Extract the [X, Y] coordinate from the center of the cell holding the provided text.  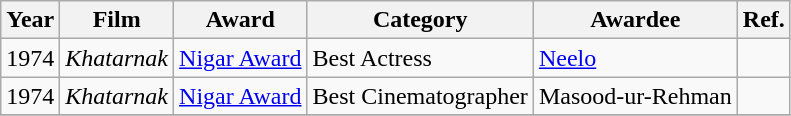
Awardee [635, 20]
Best Cinematographer [420, 96]
Film [117, 20]
Year [30, 20]
Masood-ur-Rehman [635, 96]
Award [241, 20]
Ref. [764, 20]
Best Actress [420, 58]
Neelo [635, 58]
Category [420, 20]
